Scan for the cell matching the given text and deliver its (x, y) coordinate at center. 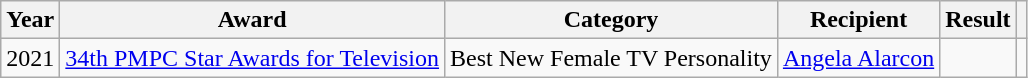
34th PMPC Star Awards for Television (252, 58)
Year (30, 20)
Recipient (858, 20)
Category (612, 20)
Angela Alarcon (858, 58)
Best New Female TV Personality (612, 58)
Result (978, 20)
Award (252, 20)
2021 (30, 58)
